Identify which cell holds the provided text, then report its (X, Y) central coordinate. 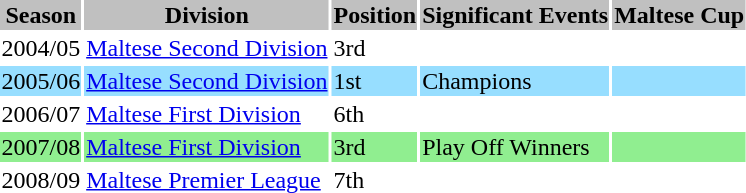
Significant Events (516, 15)
2005/06 (41, 81)
Champions (516, 81)
Maltese Cup (680, 15)
2004/05 (41, 48)
2006/07 (41, 114)
2007/08 (41, 147)
6th (375, 114)
Play Off Winners (516, 147)
Season (41, 15)
Position (375, 15)
Division (207, 15)
1st (375, 81)
